Provide the [X, Y] coordinate of the cell's center where the given text is located.  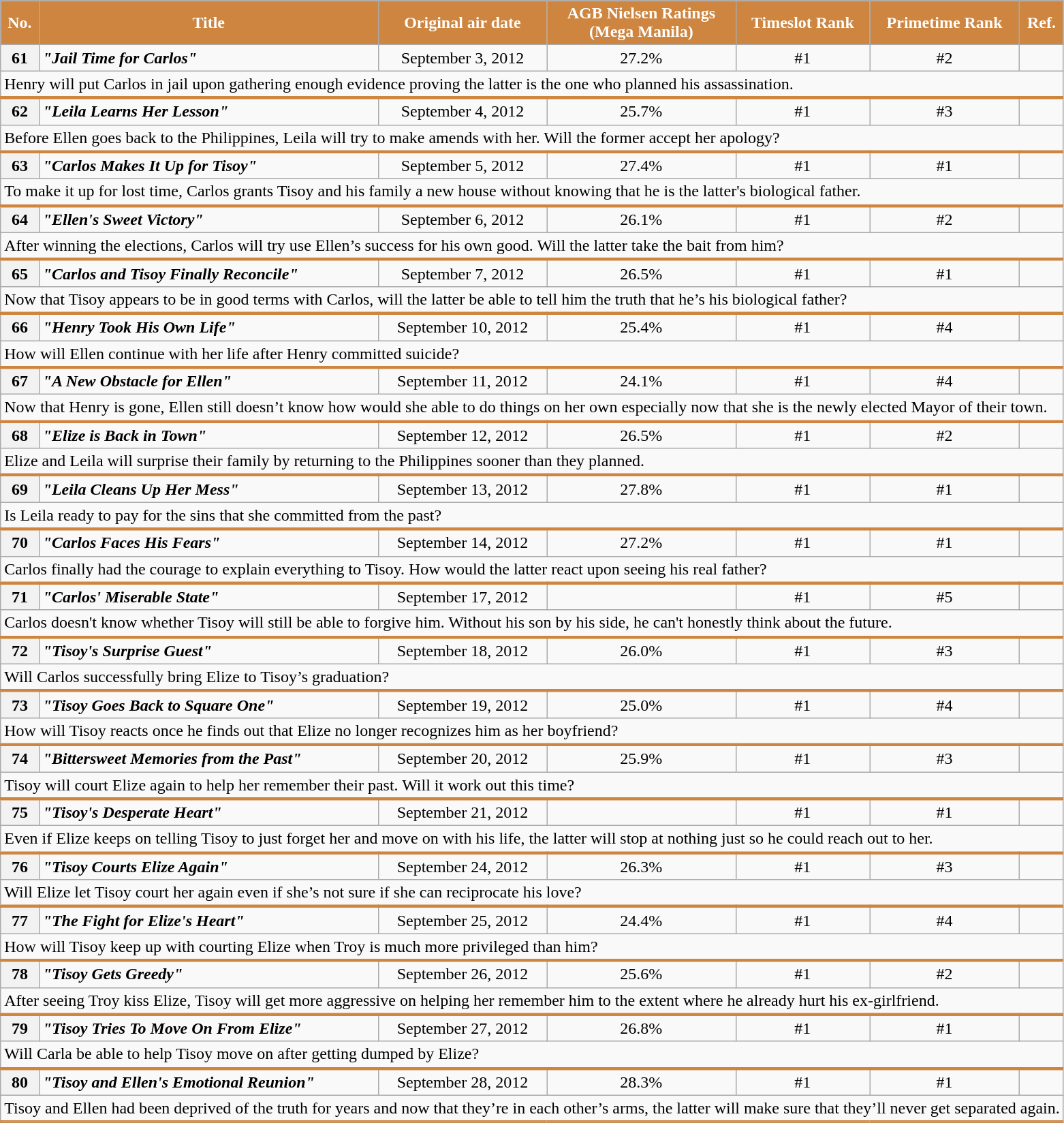
65 [20, 273]
"Tisoy Goes Back to Square One" [208, 705]
Is Leila ready to pay for the sins that she committed from the past? [533, 516]
Tisoy will court Elize again to help her remember their past. Will it work out this time? [533, 785]
67 [20, 381]
"Bittersweet Memories from the Past" [208, 758]
September 27, 2012 [462, 1028]
71 [20, 597]
September 14, 2012 [462, 542]
72 [20, 651]
No. [20, 23]
September 3, 2012 [462, 58]
25.7% [642, 111]
#5 [945, 597]
"Tisoy and Ellen's Emotional Reunion" [208, 1082]
AGB Nielsen Ratings(Mega Manila) [642, 23]
61 [20, 58]
27.8% [642, 489]
Title [208, 23]
25.4% [642, 327]
September 17, 2012 [462, 597]
"Carlos and Tisoy Finally Reconcile" [208, 273]
Will Carla be able to help Tisoy move on after getting dumped by Elize? [533, 1055]
After seeing Troy kiss Elize, Tisoy will get more aggressive on helping her remember him to the extent where he already hurt his ex-girlfriend. [533, 1001]
Carlos doesn't know whether Tisoy will still be able to forgive him. Without his son by his side, he can't honestly think about the future. [533, 624]
"Tisoy's Surprise Guest" [208, 651]
September 13, 2012 [462, 489]
Original air date [462, 23]
"Carlos Faces His Fears" [208, 542]
"Carlos' Miserable State" [208, 597]
27.4% [642, 166]
September 10, 2012 [462, 327]
How will Ellen continue with her life after Henry committed suicide? [533, 354]
64 [20, 219]
"Tisoy Courts Elize Again" [208, 866]
After winning the elections, Carlos will try use Ellen’s success for his own good. Will the latter take the bait from him? [533, 246]
How will Tisoy keep up with courting Elize when Troy is much more privileged than him? [533, 947]
September 24, 2012 [462, 866]
September 19, 2012 [462, 705]
66 [20, 327]
63 [20, 166]
"Carlos Makes It Up for Tisoy" [208, 166]
September 12, 2012 [462, 435]
Timeslot Rank [802, 23]
68 [20, 435]
September 26, 2012 [462, 974]
70 [20, 542]
"Jail Time for Carlos" [208, 58]
September 7, 2012 [462, 273]
Carlos finally had the courage to explain everything to Tisoy. How would the latter react upon seeing his real father? [533, 570]
Ref. [1042, 23]
September 25, 2012 [462, 920]
75 [20, 812]
September 11, 2012 [462, 381]
"The Fight for Elize's Heart" [208, 920]
26.8% [642, 1028]
"Leila Cleans Up Her Mess" [208, 489]
"Tisoy's Desperate Heart" [208, 812]
September 5, 2012 [462, 166]
"Henry Took His Own Life" [208, 327]
79 [20, 1028]
69 [20, 489]
How will Tisoy reacts once he finds out that Elize no longer recognizes him as her boyfriend? [533, 731]
28.3% [642, 1082]
September 20, 2012 [462, 758]
26.1% [642, 219]
25.6% [642, 974]
Elize and Leila will surprise their family by returning to the Philippines sooner than they planned. [533, 462]
"A New Obstacle for Ellen" [208, 381]
24.1% [642, 381]
24.4% [642, 920]
25.0% [642, 705]
September 4, 2012 [462, 111]
Will Elize let Tisoy court her again even if she’s not sure if she can reciprocate his love? [533, 893]
September 28, 2012 [462, 1082]
To make it up for lost time, Carlos grants Tisoy and his family a new house without knowing that he is the latter's biological father. [533, 192]
September 18, 2012 [462, 651]
78 [20, 974]
73 [20, 705]
74 [20, 758]
Will Carlos successfully bring Elize to Tisoy’s graduation? [533, 677]
62 [20, 111]
"Tisoy Tries To Move On From Elize" [208, 1028]
"Leila Learns Her Lesson" [208, 111]
80 [20, 1082]
25.9% [642, 758]
Now that Tisoy appears to be in good terms with Carlos, will the latter be able to tell him the truth that he’s his biological father? [533, 300]
September 6, 2012 [462, 219]
"Ellen's Sweet Victory" [208, 219]
76 [20, 866]
Primetime Rank [945, 23]
"Tisoy Gets Greedy" [208, 974]
"Elize is Back in Town" [208, 435]
26.0% [642, 651]
77 [20, 920]
Henry will put Carlos in jail upon gathering enough evidence proving the latter is the one who planned his assassination. [533, 84]
September 21, 2012 [462, 812]
Before Ellen goes back to the Philippines, Leila will try to make amends with her. Will the former accept her apology? [533, 138]
Even if Elize keeps on telling Tisoy to just forget her and move on with his life, the latter will stop at nothing just so he could reach out to her. [533, 840]
26.3% [642, 866]
